Locate the cell with the specified text and output its (X, Y) center coordinate. 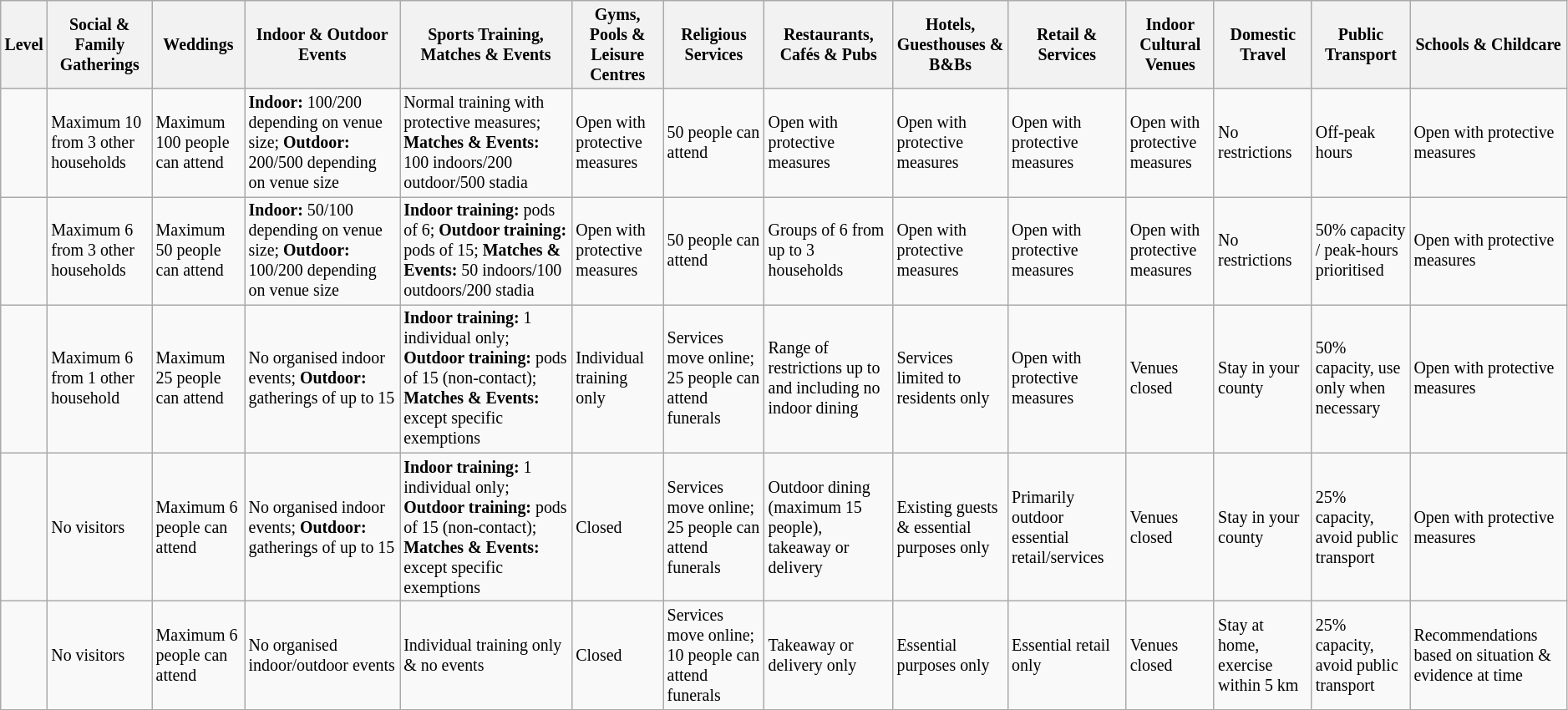
Weddings (199, 45)
Religious Services (713, 45)
Primarily outdoor essential retail/services (1067, 528)
Gyms, Pools & Leisure Centres (618, 45)
Indoor: 50/100 depending on venue size; Outdoor: 100/200 depending on venue size (322, 251)
50% capacity, use only when necessary (1361, 379)
Maximum 100 people can attend (199, 142)
Takeaway or delivery only (829, 655)
Sports Training, Matches & Events (486, 45)
Hotels, Guesthouses & B&Bs (951, 45)
Restaurants, Cafés & Pubs (829, 45)
Level (24, 45)
50% capacity / peak-hours prioritised (1361, 251)
Indoor: 100/200 depending on venue size; Outdoor: 200/500 depending on venue size (322, 142)
Normal training with protective measures; Matches & Events: 100 indoors/200 outdoor/500 stadia (486, 142)
Indoor training: pods of 6; Outdoor training: pods of 15; Matches & Events: 50 indoors/100 outdoors/200 stadia (486, 251)
Maximum 25 people can attend (199, 379)
Stay at home, exercise within 5 km (1263, 655)
Essential retail only (1067, 655)
Off-peak hours (1361, 142)
Indoor Cultural Venues (1170, 45)
Range of restrictions up to and including no indoor dining (829, 379)
Public Transport (1361, 45)
Groups of 6 from up to 3 households (829, 251)
Recommendations based on situation & evidence at time (1489, 655)
Services move online; 10 people can attend funerals (713, 655)
Maximum 10 from 3 other households (100, 142)
Individual training only (618, 379)
Maximum 50 people can attend (199, 251)
Individual training only & no events (486, 655)
Essential purposes only (951, 655)
Maximum 6 from 3 other households (100, 251)
Indoor & Outdoor Events (322, 45)
Outdoor dining (maximum 15 people), takeaway or delivery (829, 528)
Services limited to residents only (951, 379)
No organised indoor/outdoor events (322, 655)
Domestic Travel (1263, 45)
Existing guests & essential purposes only (951, 528)
Maximum 6 from 1 other household (100, 379)
Retail & Services (1067, 45)
Social & Family Gatherings (100, 45)
Schools & Childcare (1489, 45)
